Capture the cell that displays the provided text and extract its [X, Y] central coordinate. 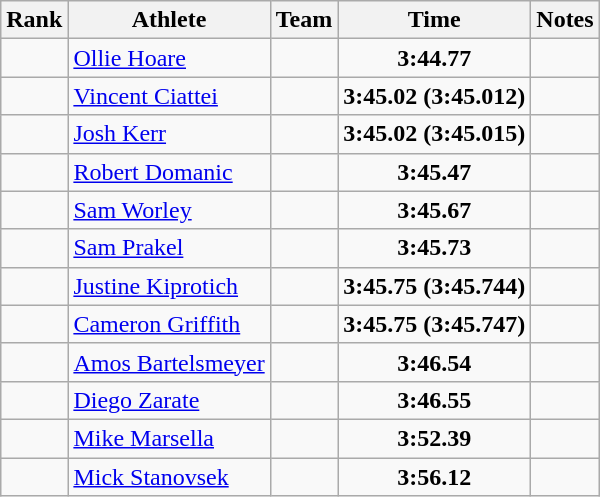
3:45.75 (3:45.747) [434, 324]
Josh Kerr [169, 134]
3:46.55 [434, 400]
Mick Stanovsek [169, 477]
3:45.02 (3:45.012) [434, 96]
Rank [34, 20]
Sam Prakel [169, 248]
Time [434, 20]
Robert Domanic [169, 172]
3:45.75 (3:45.744) [434, 286]
3:44.77 [434, 58]
3:45.73 [434, 248]
3:45.67 [434, 210]
3:45.02 (3:45.015) [434, 134]
Mike Marsella [169, 438]
Diego Zarate [169, 400]
Cameron Griffith [169, 324]
3:45.47 [434, 172]
Team [304, 20]
Amos Bartelsmeyer [169, 362]
3:56.12 [434, 477]
Notes [565, 20]
Athlete [169, 20]
Vincent Ciattei [169, 96]
Ollie Hoare [169, 58]
3:52.39 [434, 438]
3:46.54 [434, 362]
Sam Worley [169, 210]
Justine Kiprotich [169, 286]
